Return (x, y) of the center of cell containing provided text 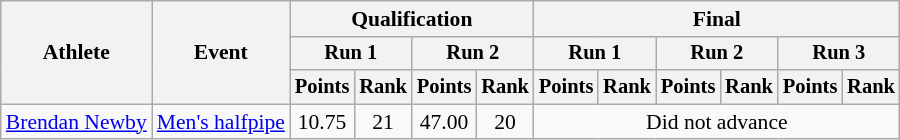
47.00 (444, 122)
Event (221, 52)
Athlete (76, 52)
Men's halfpipe (221, 122)
21 (383, 122)
Final (717, 19)
10.75 (322, 122)
Brendan Newby (76, 122)
Qualification (412, 19)
20 (505, 122)
Did not advance (717, 122)
Run 3 (839, 54)
